Locate the cell with the specified text and output its (X, Y) center coordinate. 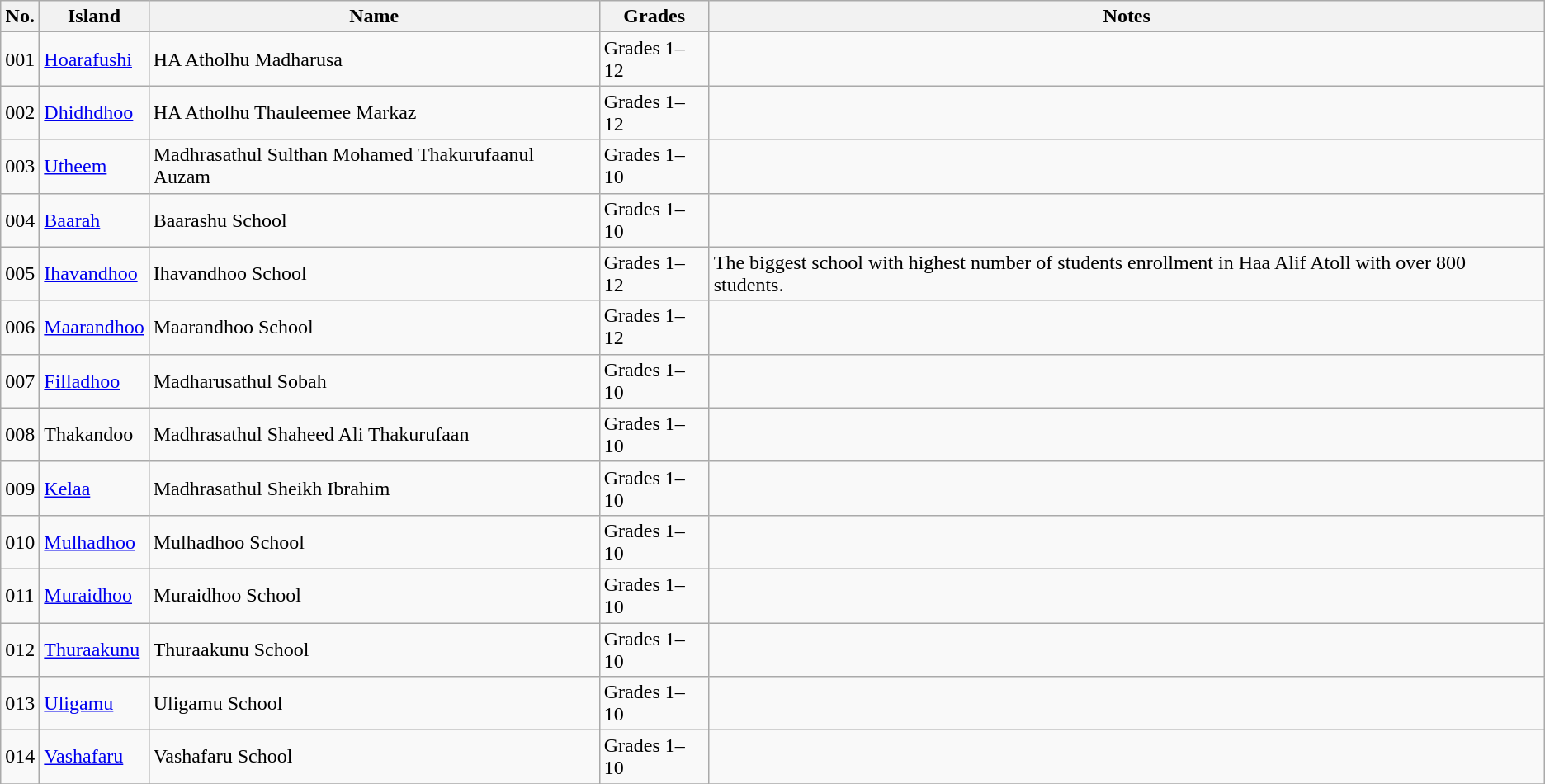
Muraidhoo School (374, 596)
Name (374, 17)
Filladhoo (94, 381)
Mulhadhoo (94, 541)
Island (94, 17)
Maarandhoo (94, 327)
007 (20, 381)
Hoarafushi (94, 59)
Grades (654, 17)
009 (20, 489)
013 (20, 703)
Thuraakunu (94, 649)
008 (20, 434)
Baarashu School (374, 220)
Utheem (94, 167)
Thuraakunu School (374, 649)
012 (20, 649)
HA Atholhu Thauleemee Markaz (374, 112)
Madhrasathul Sheikh Ibrahim (374, 489)
001 (20, 59)
Muraidhoo (94, 596)
The biggest school with highest number of students enrollment in Haa Alif Atoll with over 800 students. (1127, 274)
010 (20, 541)
HA Atholhu Madharusa (374, 59)
004 (20, 220)
Notes (1127, 17)
006 (20, 327)
Mulhadhoo School (374, 541)
002 (20, 112)
005 (20, 274)
Baarah (94, 220)
Uligamu School (374, 703)
Ihavandhoo School (374, 274)
Dhidhdhoo (94, 112)
Madhrasathul Sulthan Mohamed Thakurufaanul Auzam (374, 167)
Madhrasathul Shaheed Ali Thakurufaan (374, 434)
Kelaa (94, 489)
No. (20, 17)
Thakandoo (94, 434)
Vashafaru School (374, 758)
Madharusathul Sobah (374, 381)
011 (20, 596)
003 (20, 167)
014 (20, 758)
Ihavandhoo (94, 274)
Vashafaru (94, 758)
Uligamu (94, 703)
Maarandhoo School (374, 327)
